Capture the cell that displays the provided text and extract its (X, Y) central coordinate. 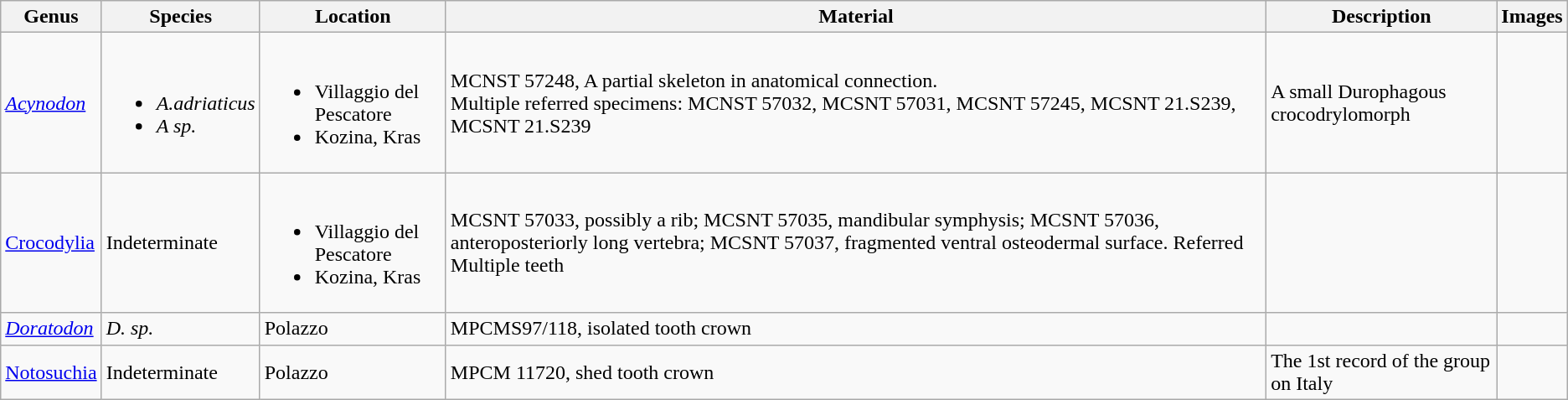
The 1st record of the group on Italy (1382, 372)
Doratodon (51, 329)
Material (856, 17)
Species (181, 17)
Location (353, 17)
Images (1532, 17)
MPCMS97/118, isolated tooth crown (856, 329)
A small Durophagous crocodrylomorph (1382, 102)
Genus (51, 17)
Crocodylia (51, 243)
MPCM 11720, shed tooth crown (856, 372)
D. sp. (181, 329)
Description (1382, 17)
Acynodon (51, 102)
Notosuchia (51, 372)
A.adriaticusA sp. (181, 102)
